Scan for the cell matching the given text and deliver its [X, Y] coordinate at center. 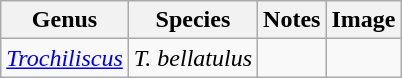
Species [192, 20]
Genus [65, 20]
T. bellatulus [192, 58]
Trochiliscus [65, 58]
Image [364, 20]
Notes [292, 20]
